From the cell containing the given text, extract its center point as [X, Y] coordinate. 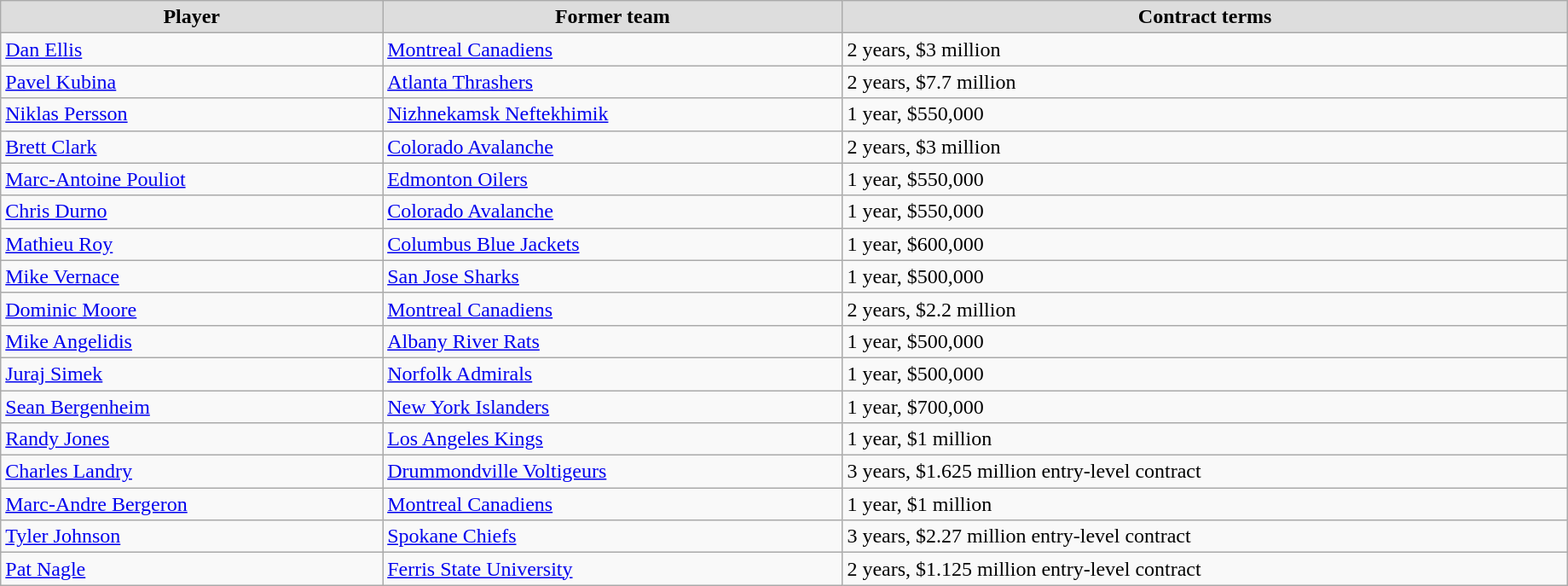
Sean Bergenheim [192, 407]
3 years, $1.625 million entry-level contract [1205, 472]
Mike Angelidis [192, 341]
Ferris State University [612, 569]
Chris Durno [192, 212]
Drummondville Voltigeurs [612, 472]
Los Angeles Kings [612, 439]
2 years, $2.2 million [1205, 309]
Norfolk Admirals [612, 374]
Tyler Johnson [192, 537]
Dan Ellis [192, 49]
Albany River Rats [612, 341]
Niklas Persson [192, 114]
Brett Clark [192, 147]
Columbus Blue Jackets [612, 244]
Player [192, 17]
Pat Nagle [192, 569]
2 years, $1.125 million entry-level contract [1205, 569]
1 year, $700,000 [1205, 407]
San Jose Sharks [612, 276]
New York Islanders [612, 407]
Atlanta Thrashers [612, 82]
Randy Jones [192, 439]
Charles Landry [192, 472]
Mathieu Roy [192, 244]
3 years, $2.27 million entry-level contract [1205, 537]
Marc-Andre Bergeron [192, 504]
Nizhnekamsk Neftekhimik [612, 114]
Edmonton Oilers [612, 179]
Former team [612, 17]
Juraj Simek [192, 374]
Marc-Antoine Pouliot [192, 179]
Contract terms [1205, 17]
Spokane Chiefs [612, 537]
2 years, $7.7 million [1205, 82]
Mike Vernace [192, 276]
Dominic Moore [192, 309]
1 year, $600,000 [1205, 244]
Pavel Kubina [192, 82]
